Provide the [x, y] coordinate of the cell's center where the given text is located.  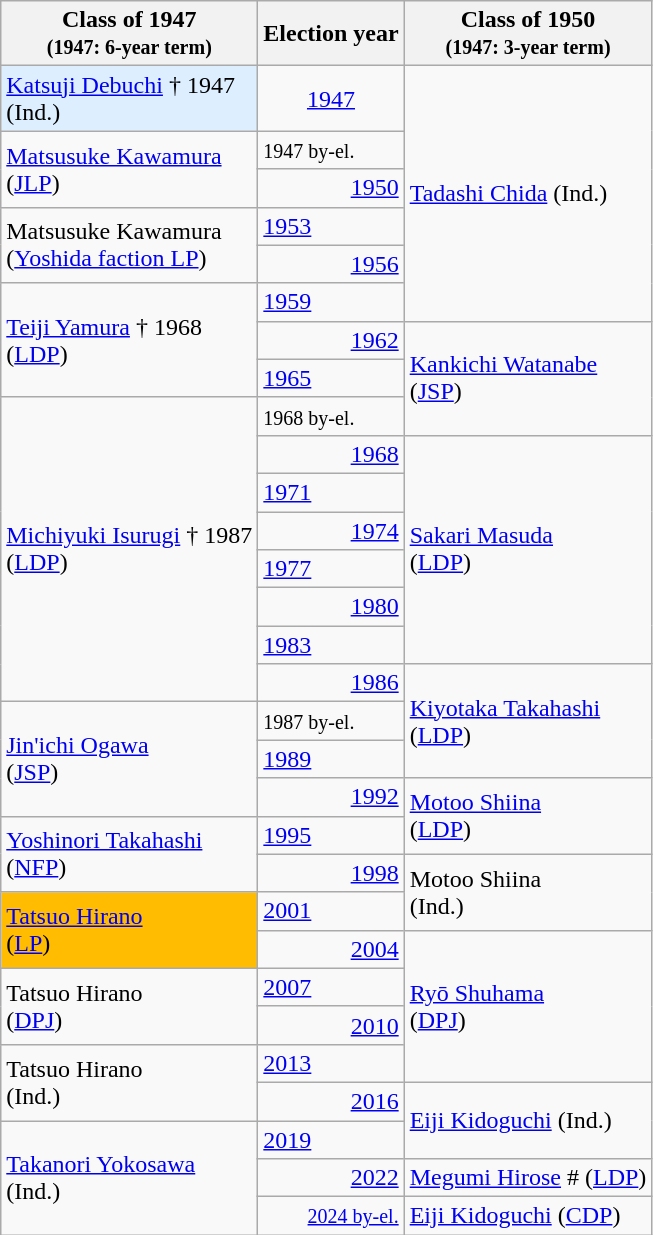
Katsuji Debuchi † 1947(Ind.) [130, 98]
1950 [331, 188]
1971 [331, 492]
Takanori Yokosawa(Ind.) [130, 1177]
Yoshinori Takahashi(NFP) [130, 854]
Class of 1947(1947: 6-year term) [130, 34]
1992 [331, 797]
Michiyuki Isurugi † 1987(LDP) [130, 549]
Kankichi Watanabe(JSP) [528, 378]
1987 by-el. [331, 721]
Tatsuo Hirano(LP) [130, 930]
1959 [331, 302]
1962 [331, 340]
1983 [331, 645]
Motoo Shiina(LDP) [528, 816]
Eiji Kidoguchi (CDP) [528, 1216]
Tatsuo Hirano(DPJ) [130, 1006]
Class of 1950(1947: 3-year term) [528, 34]
2022 [331, 1178]
1965 [331, 378]
Eiji Kidoguchi (Ind.) [528, 1120]
1968 by-el. [331, 416]
1947 by-el. [331, 150]
2010 [331, 1025]
1956 [331, 264]
Matsusuke Kawamura(JLP) [130, 169]
1980 [331, 607]
1986 [331, 683]
1974 [331, 531]
1947 [331, 98]
2013 [331, 1063]
2007 [331, 987]
1995 [331, 835]
1977 [331, 569]
Election year [331, 34]
2001 [331, 911]
1998 [331, 873]
Sakari Masuda(LDP) [528, 549]
Teiji Yamura † 1968(LDP) [130, 340]
Megumi Hirose # (LDP) [528, 1178]
Matsusuke Kawamura(Yoshida faction LP) [130, 245]
1953 [331, 226]
1968 [331, 454]
Motoo Shiina(Ind.) [528, 892]
2016 [331, 1101]
1989 [331, 759]
Tadashi Chida (Ind.) [528, 194]
Kiyotaka Takahashi(LDP) [528, 721]
2004 [331, 949]
Tatsuo Hirano(Ind.) [130, 1082]
2019 [331, 1139]
2024 by-el. [331, 1216]
Ryō Shuhama(DPJ) [528, 1006]
Jin'ichi Ogawa(JSP) [130, 759]
